Determine the [x, y] coordinate at the center of the cell enclosing the given text.  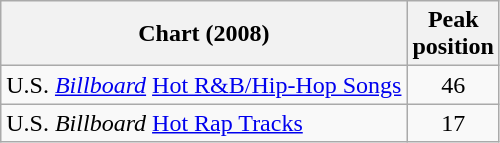
46 [453, 85]
17 [453, 123]
Chart (2008) [204, 34]
U.S. Billboard Hot Rap Tracks [204, 123]
U.S. Billboard Hot R&B/Hip-Hop Songs [204, 85]
Peakposition [453, 34]
